Locate the cell with the specified text and output its (x, y) center coordinate. 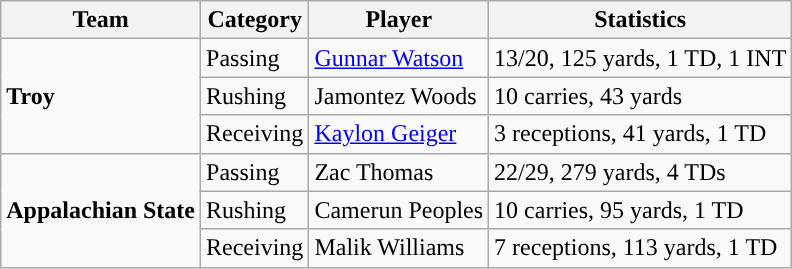
22/29, 279 yards, 4 TDs (640, 172)
Category (255, 20)
7 receptions, 113 yards, 1 TD (640, 248)
10 carries, 43 yards (640, 96)
Gunnar Watson (399, 58)
Kaylon Geiger (399, 134)
13/20, 125 yards, 1 TD, 1 INT (640, 58)
Malik Williams (399, 248)
Zac Thomas (399, 172)
Troy (101, 96)
Statistics (640, 20)
Appalachian State (101, 210)
Jamontez Woods (399, 96)
Camerun Peoples (399, 210)
10 carries, 95 yards, 1 TD (640, 210)
Team (101, 20)
3 receptions, 41 yards, 1 TD (640, 134)
Player (399, 20)
